Extract the (x, y) coordinate from the center of the cell holding the provided text.  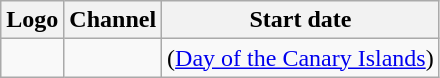
Logo (32, 20)
Channel (113, 20)
Start date (301, 20)
(Day of the Canary Islands) (301, 58)
